Return (X, Y) of the center of cell containing provided text 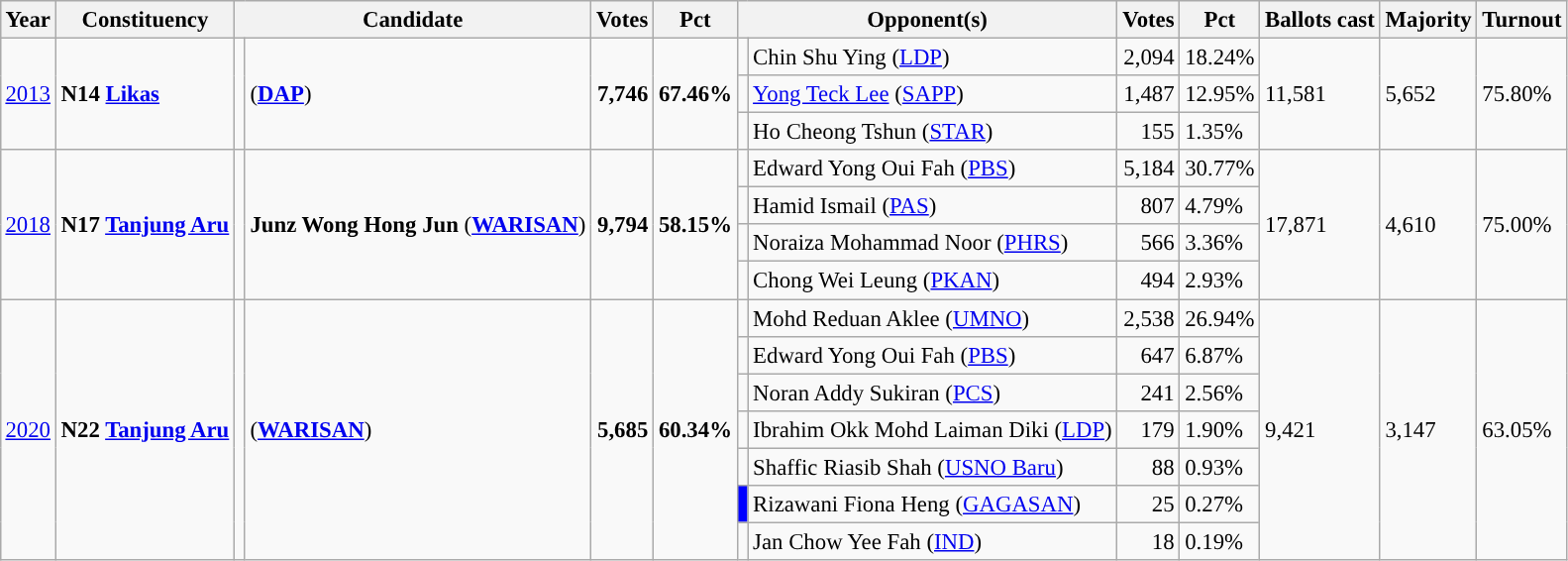
9,421 (1319, 430)
Rizawani Fiona Heng (GAGASAN) (933, 504)
11,581 (1319, 93)
Constituency (145, 20)
Jan Chow Yee Fah (IND) (933, 541)
241 (1149, 393)
494 (1149, 280)
63.05% (1521, 430)
12.95% (1220, 94)
1,487 (1149, 94)
5,184 (1149, 168)
2.93% (1220, 280)
2020 (28, 430)
1.35% (1220, 132)
155 (1149, 132)
N22 Tanjung Aru (145, 430)
Noran Addy Sukiran (PCS) (933, 393)
Chin Shu Ying (LDP) (933, 56)
647 (1149, 355)
Shaffic Riasib Shah (USNO Baru) (933, 467)
Yong Teck Lee (SAPP) (933, 94)
6.87% (1220, 355)
3.36% (1220, 243)
Ibrahim Okk Mohd Laiman Diki (LDP) (933, 429)
5,685 (622, 430)
2.56% (1220, 393)
3,147 (1428, 430)
88 (1149, 467)
58.15% (695, 224)
0.19% (1220, 541)
26.94% (1220, 318)
7,746 (622, 93)
0.93% (1220, 467)
Hamid Ismail (PAS) (933, 206)
1.90% (1220, 429)
18.24% (1220, 56)
17,871 (1319, 224)
Mohd Reduan Aklee (UMNO) (933, 318)
67.46% (695, 93)
179 (1149, 429)
18 (1149, 541)
9,794 (622, 224)
Opponent(s) (927, 20)
Noraiza Mohammad Noor (PHRS) (933, 243)
N14 Likas (145, 93)
75.00% (1521, 224)
(WARISAN) (418, 430)
Junz Wong Hong Jun (WARISAN) (418, 224)
2,538 (1149, 318)
2018 (28, 224)
Year (28, 20)
Ho Cheong Tshun (STAR) (933, 132)
4.79% (1220, 206)
566 (1149, 243)
25 (1149, 504)
30.77% (1220, 168)
0.27% (1220, 504)
Chong Wei Leung (PKAN) (933, 280)
2,094 (1149, 56)
Candidate (413, 20)
5,652 (1428, 93)
Ballots cast (1319, 20)
2013 (28, 93)
Majority (1428, 20)
75.80% (1521, 93)
N17 Tanjung Aru (145, 224)
4,610 (1428, 224)
(DAP) (418, 93)
Turnout (1521, 20)
60.34% (695, 430)
807 (1149, 206)
